Capture the cell that displays the provided text and extract its [x, y] central coordinate. 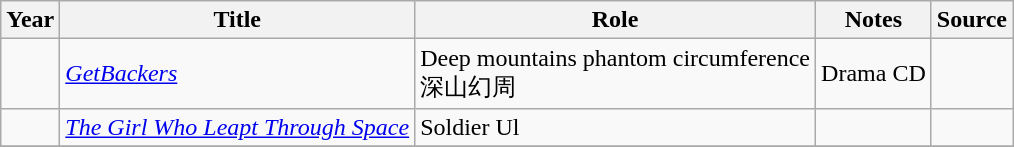
Role [616, 20]
Notes [874, 20]
Source [972, 20]
Year [30, 20]
GetBackers [238, 74]
Soldier Ul [616, 127]
The Girl Who Leapt Through Space [238, 127]
Deep mountains phantom circumference深山幻周 [616, 74]
Title [238, 20]
Drama CD [874, 74]
